Provide the (X, Y) coordinate of the cell's center where the given text is located.  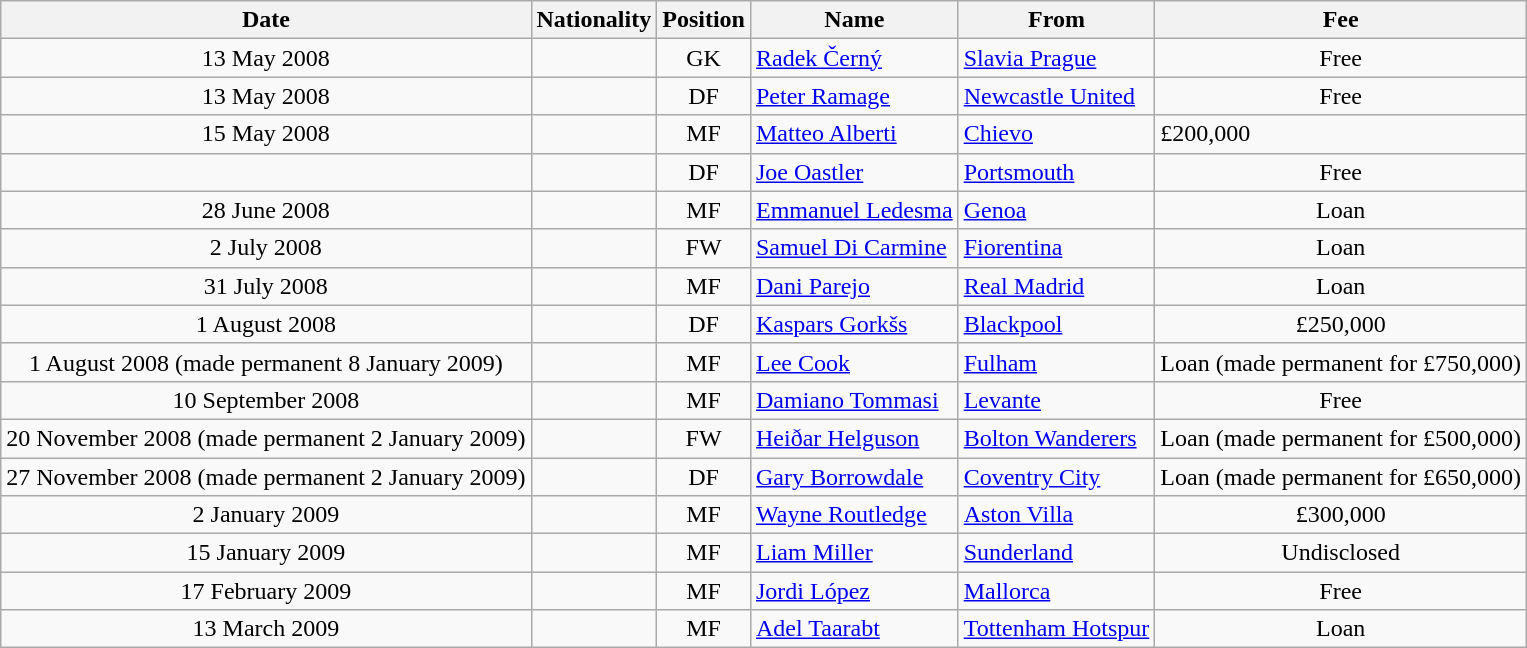
Loan (made permanent for £500,000) (1341, 438)
28 June 2008 (266, 210)
Joe Oastler (854, 172)
Tottenham Hotspur (1056, 629)
Sunderland (1056, 553)
10 September 2008 (266, 400)
Aston Villa (1056, 515)
Dani Parejo (854, 286)
Peter Ramage (854, 96)
31 July 2008 (266, 286)
Damiano Tommasi (854, 400)
Position (704, 20)
Fulham (1056, 362)
Adel Taarabt (854, 629)
15 May 2008 (266, 134)
Nationality (594, 20)
Fiorentina (1056, 248)
£300,000 (1341, 515)
From (1056, 20)
Levante (1056, 400)
Wayne Routledge (854, 515)
Jordi López (854, 591)
20 November 2008 (made permanent 2 January 2009) (266, 438)
Gary Borrowdale (854, 477)
Loan (made permanent for £650,000) (1341, 477)
1 August 2008 (266, 324)
£200,000 (1341, 134)
Emmanuel Ledesma (854, 210)
13 March 2009 (266, 629)
1 August 2008 (made permanent 8 January 2009) (266, 362)
Lee Cook (854, 362)
Fee (1341, 20)
2 July 2008 (266, 248)
Liam Miller (854, 553)
GK (704, 58)
Matteo Alberti (854, 134)
15 January 2009 (266, 553)
Slavia Prague (1056, 58)
Newcastle United (1056, 96)
Mallorca (1056, 591)
17 February 2009 (266, 591)
Undisclosed (1341, 553)
2 January 2009 (266, 515)
Date (266, 20)
Name (854, 20)
Kaspars Gorkšs (854, 324)
Portsmouth (1056, 172)
Real Madrid (1056, 286)
Loan (made permanent for £750,000) (1341, 362)
27 November 2008 (made permanent 2 January 2009) (266, 477)
Radek Černý (854, 58)
Bolton Wanderers (1056, 438)
Blackpool (1056, 324)
Samuel Di Carmine (854, 248)
Chievo (1056, 134)
Genoa (1056, 210)
£250,000 (1341, 324)
Coventry City (1056, 477)
Heiðar Helguson (854, 438)
